Scan for the cell matching the given text and deliver its [x, y] coordinate at center. 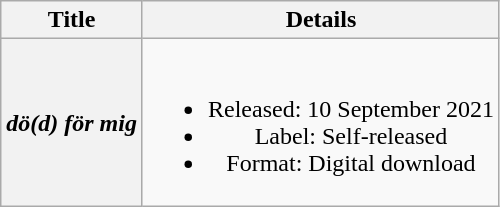
Title [72, 20]
Released: 10 September 2021Label: Self-releasedFormat: Digital download [320, 122]
Details [320, 20]
dö(d) för mig [72, 122]
